Return (X, Y) of the center of cell containing provided text 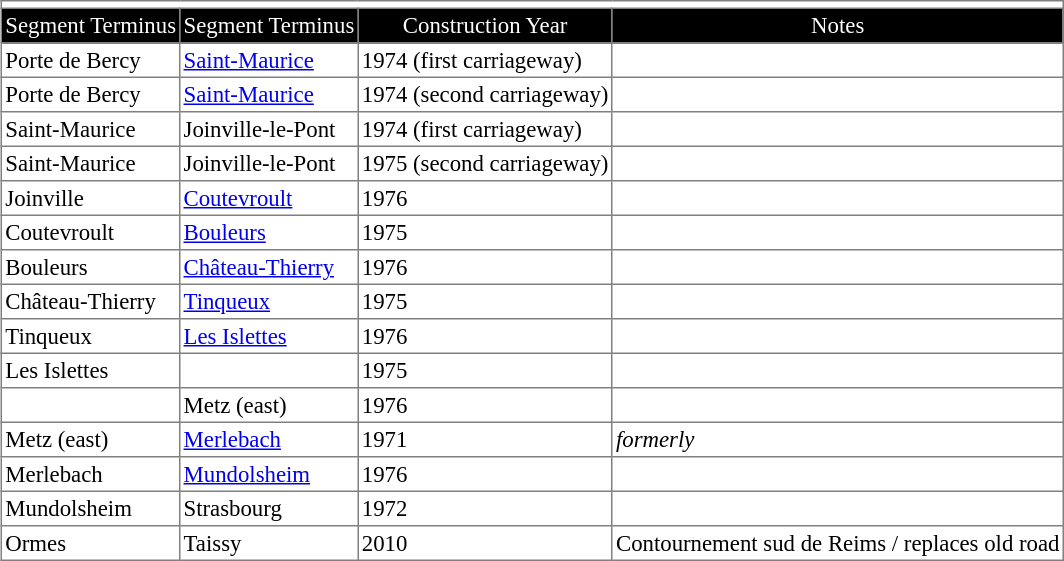
Contournement sud de Reims / replaces old road (838, 543)
1975 (second carriageway) (485, 163)
Ormes (91, 543)
1971 (485, 439)
Taissy (269, 543)
formerly (838, 439)
1974 (second carriageway) (485, 94)
Construction Year (485, 25)
2010 (485, 543)
Strasbourg (269, 508)
1972 (485, 508)
Joinville (91, 198)
Notes (838, 25)
